Provide the [x, y] coordinate of the cell's center where the given text is located.  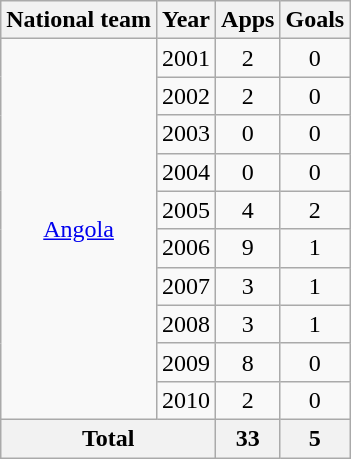
Year [186, 20]
2008 [186, 324]
2007 [186, 286]
National team [79, 20]
2004 [186, 172]
33 [248, 438]
2003 [186, 134]
5 [315, 438]
Total [108, 438]
2006 [186, 248]
2005 [186, 210]
4 [248, 210]
Angola [79, 230]
Apps [248, 20]
2009 [186, 362]
9 [248, 248]
8 [248, 362]
2001 [186, 58]
2002 [186, 96]
2010 [186, 400]
Goals [315, 20]
